For the text-containing cell, return its midpoint in (x, y) coordinate format. 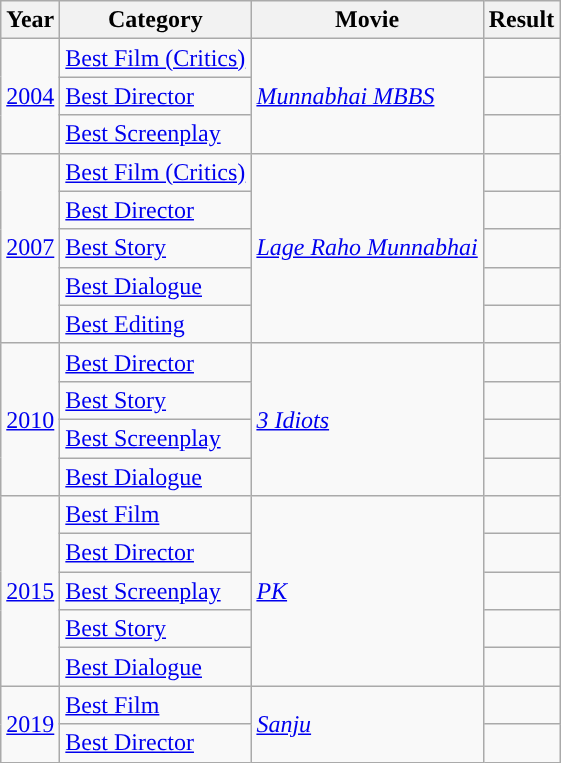
Munnabhai MBBS (367, 96)
Lage Raho Munnabhai (367, 248)
2010 (30, 419)
2015 (30, 591)
3 Idiots (367, 419)
Result (521, 20)
Category (156, 20)
2004 (30, 96)
Best Editing (156, 324)
Movie (367, 20)
PK (367, 591)
2007 (30, 248)
Year (30, 20)
2019 (30, 724)
Sanju (367, 724)
